Scan for the cell matching the given text and deliver its [x, y] coordinate at center. 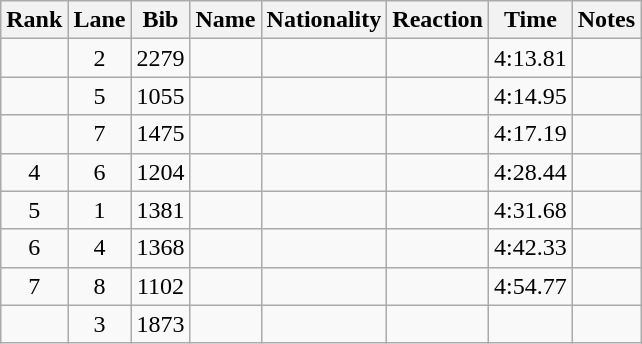
Nationality [324, 20]
4:13.81 [530, 58]
4:14.95 [530, 96]
Rank [34, 20]
1381 [160, 210]
Reaction [438, 20]
1475 [160, 134]
1368 [160, 248]
8 [100, 286]
Notes [606, 20]
2279 [160, 58]
2 [100, 58]
Name [226, 20]
1102 [160, 286]
3 [100, 324]
1055 [160, 96]
Time [530, 20]
4:42.33 [530, 248]
Bib [160, 20]
4:54.77 [530, 286]
1204 [160, 172]
4:31.68 [530, 210]
Lane [100, 20]
4:28.44 [530, 172]
4:17.19 [530, 134]
1 [100, 210]
1873 [160, 324]
